For the text-containing cell, return its midpoint in [X, Y] coordinate format. 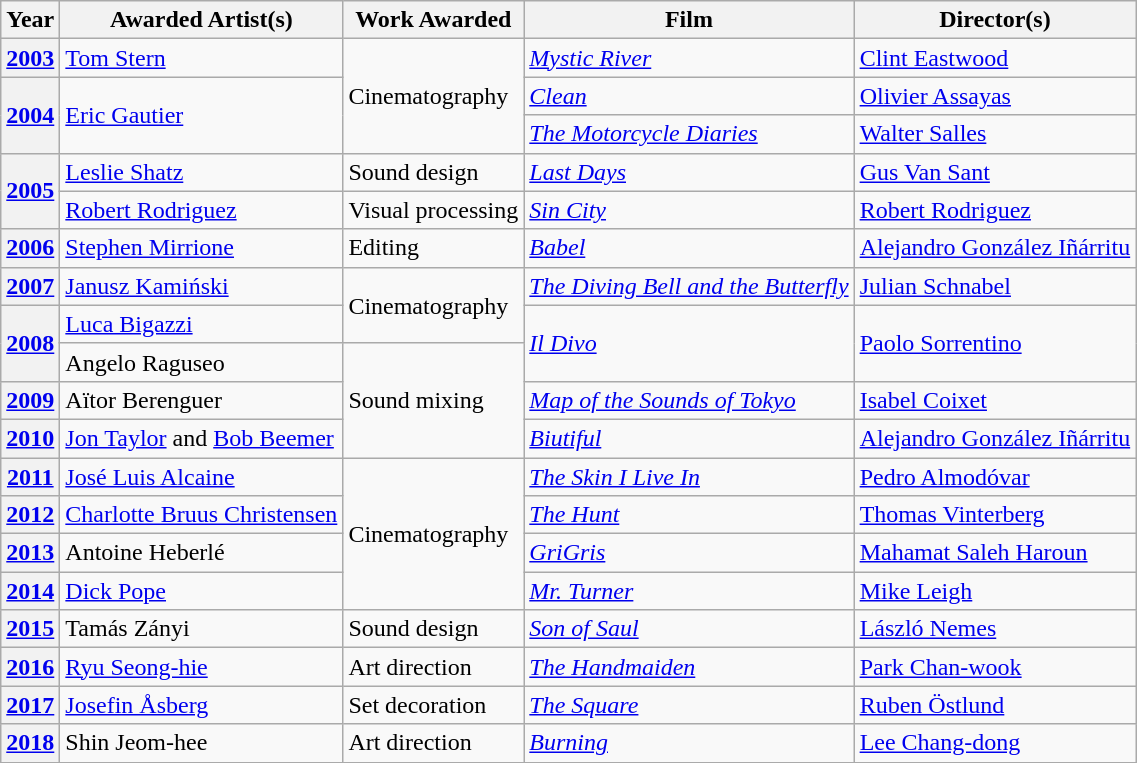
Director(s) [995, 20]
Film [689, 20]
Clean [689, 96]
Clint Eastwood [995, 58]
Mystic River [689, 58]
2011 [30, 477]
Babel [689, 248]
Thomas Vinterberg [995, 515]
Paolo Sorrentino [995, 343]
Josefin Åsberg [202, 705]
2013 [30, 553]
Park Chan-wook [995, 667]
Ryu Seong-hie [202, 667]
László Nemes [995, 629]
Antoine Heberlé [202, 553]
Mr. Turner [689, 591]
Tamás Zányi [202, 629]
Luca Bigazzi [202, 324]
2008 [30, 343]
Gus Van Sant [995, 172]
Visual processing [434, 210]
2006 [30, 248]
2005 [30, 191]
Dick Pope [202, 591]
Tom Stern [202, 58]
2017 [30, 705]
Awarded Artist(s) [202, 20]
2016 [30, 667]
Isabel Coixet [995, 400]
Ruben Östlund [995, 705]
Mahamat Saleh Haroun [995, 553]
2012 [30, 515]
The Handmaiden [689, 667]
2015 [30, 629]
2003 [30, 58]
2007 [30, 286]
Mike Leigh [995, 591]
GriGris [689, 553]
Lee Chang-dong [995, 743]
Editing [434, 248]
Sound mixing [434, 400]
The Diving Bell and the Butterfly [689, 286]
Olivier Assayas [995, 96]
The Motorcycle Diaries [689, 134]
Jon Taylor and Bob Beemer [202, 438]
Walter Salles [995, 134]
2009 [30, 400]
2004 [30, 115]
2018 [30, 743]
Year [30, 20]
Aïtor Berenguer [202, 400]
Charlotte Bruus Christensen [202, 515]
Pedro Almodóvar [995, 477]
Angelo Raguseo [202, 362]
Sin City [689, 210]
2014 [30, 591]
The Square [689, 705]
The Hunt [689, 515]
Leslie Shatz [202, 172]
Set decoration [434, 705]
Eric Gautier [202, 115]
Biutiful [689, 438]
José Luis Alcaine [202, 477]
Last Days [689, 172]
2010 [30, 438]
Shin Jeom-hee [202, 743]
Janusz Kamiński [202, 286]
Il Divo [689, 343]
Julian Schnabel [995, 286]
Work Awarded [434, 20]
Burning [689, 743]
Stephen Mirrione [202, 248]
Map of the Sounds of Tokyo [689, 400]
The Skin I Live In [689, 477]
Son of Saul [689, 629]
